Pinpoint the cell where the given text exists, returning its [X, Y] midpoint coordinate. 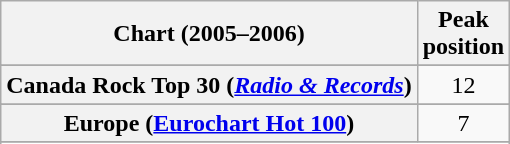
Chart (2005–2006) [209, 34]
7 [463, 123]
Peakposition [463, 34]
12 [463, 85]
Europe (Eurochart Hot 100) [209, 123]
Canada Rock Top 30 (Radio & Records) [209, 85]
